Search for the cell housing the specified text and yield its [x, y] center coordinate. 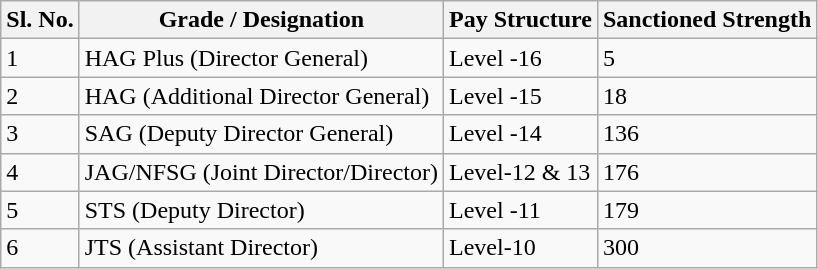
Level -15 [521, 96]
Level -16 [521, 58]
HAG Plus (Director General) [261, 58]
2 [40, 96]
176 [706, 172]
Sl. No. [40, 20]
300 [706, 248]
6 [40, 248]
SAG (Deputy Director General) [261, 134]
HAG (Additional Director General) [261, 96]
JTS (Assistant Director) [261, 248]
Pay Structure [521, 20]
1 [40, 58]
Level-10 [521, 248]
Grade / Designation [261, 20]
STS (Deputy Director) [261, 210]
JAG/NFSG (Joint Director/Director) [261, 172]
18 [706, 96]
179 [706, 210]
3 [40, 134]
Level -14 [521, 134]
Level -11 [521, 210]
Sanctioned Strength [706, 20]
Level-12 & 13 [521, 172]
4 [40, 172]
136 [706, 134]
